Identify which cell holds the provided text, then report its (X, Y) central coordinate. 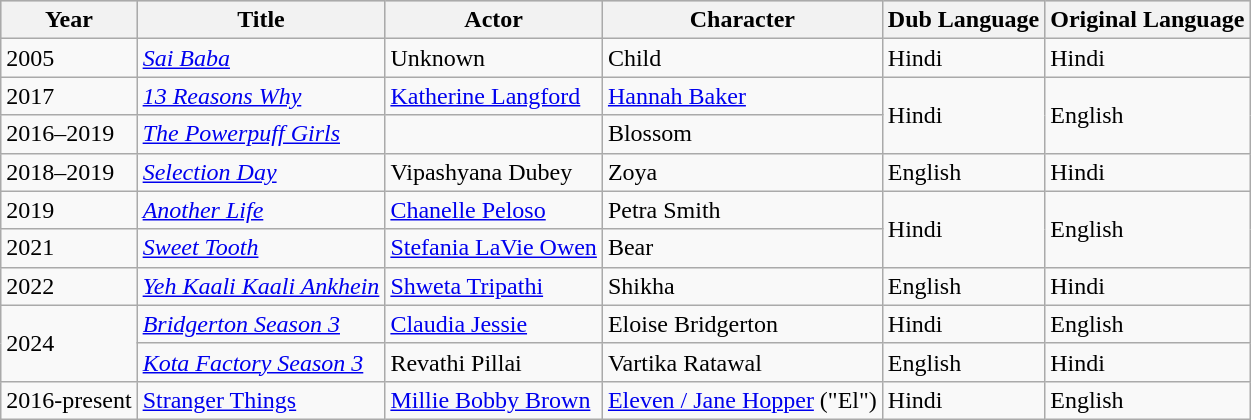
Hannah Baker (742, 96)
13 Reasons Why (261, 96)
Stranger Things (261, 400)
Sweet Tooth (261, 248)
Title (261, 20)
2022 (69, 286)
2024 (69, 343)
Shikha (742, 286)
Dub Language (963, 20)
Shweta Tripathi (494, 286)
Vipashyana Dubey (494, 172)
2021 (69, 248)
2018–2019 (69, 172)
Character (742, 20)
Blossom (742, 134)
Unknown (494, 58)
Claudia Jessie (494, 324)
The Powerpuff Girls (261, 134)
2016–2019 (69, 134)
Millie Bobby Brown (494, 400)
Child (742, 58)
Chanelle Peloso (494, 210)
Original Language (1148, 20)
Bear (742, 248)
Revathi Pillai (494, 362)
2016-present (69, 400)
Petra Smith (742, 210)
2017 (69, 96)
Sai Baba (261, 58)
Actor (494, 20)
Stefania LaVie Owen (494, 248)
Another Life (261, 210)
2005 (69, 58)
Eloise Bridgerton (742, 324)
Katherine Langford (494, 96)
Zoya (742, 172)
Selection Day (261, 172)
Yeh Kaali Kaali Ankhein (261, 286)
Kota Factory Season 3 (261, 362)
2019 (69, 210)
Bridgerton Season 3 (261, 324)
Eleven / Jane Hopper ("El") (742, 400)
Vartika Ratawal (742, 362)
Year (69, 20)
